Detect which cell encompasses the target text, then output its [X, Y] center coordinate. 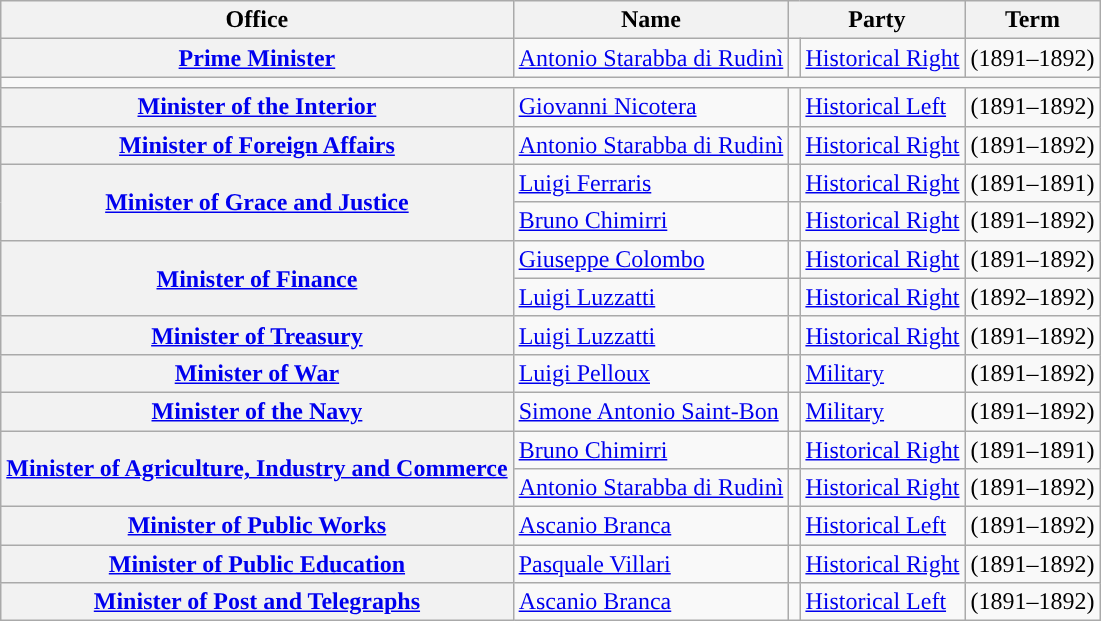
Prime Minister [257, 58]
Luigi Pelloux [651, 373]
Minister of the Navy [257, 411]
Minister of War [257, 373]
Pasquale Villari [651, 564]
Minister of Grace and Justice [257, 202]
Minister of Public Works [257, 526]
Minister of Agriculture, Industry and Commerce [257, 468]
Minister of Public Education [257, 564]
Minister of Post and Telegraphs [257, 602]
Simone Antonio Saint-Bon [651, 411]
Minister of Treasury [257, 335]
Giuseppe Colombo [651, 259]
Office [257, 20]
(1892–1892) [1032, 297]
Name [651, 20]
Luigi Ferraris [651, 183]
Term [1032, 20]
Minister of Foreign Affairs [257, 145]
Giovanni Nicotera [651, 107]
Minister of the Interior [257, 107]
Party [877, 20]
Minister of Finance [257, 278]
